For the text-containing cell, return its midpoint in [X, Y] coordinate format. 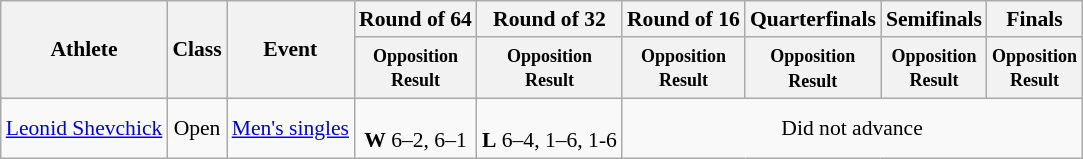
Men's singles [290, 128]
Event [290, 50]
Finals [1034, 19]
Round of 32 [550, 19]
Round of 64 [416, 19]
Open [196, 128]
Semifinals [934, 19]
W 6–2, 6–1 [416, 128]
Round of 16 [684, 19]
Did not advance [852, 128]
Class [196, 50]
Quarterfinals [813, 19]
Leonid Shevchick [84, 128]
L 6–4, 1–6, 1-6 [550, 128]
Athlete [84, 50]
